Identify which cell holds the provided text, then report its (x, y) central coordinate. 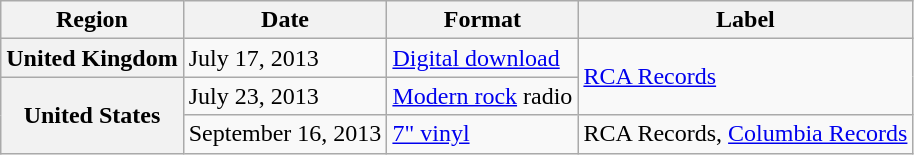
September 16, 2013 (285, 134)
RCA Records (746, 77)
United States (92, 115)
July 17, 2013 (285, 58)
Region (92, 20)
RCA Records, Columbia Records (746, 134)
Label (746, 20)
Modern rock radio (482, 96)
United Kingdom (92, 58)
7" vinyl (482, 134)
Date (285, 20)
Digital download (482, 58)
July 23, 2013 (285, 96)
Format (482, 20)
